Extract the (X, Y) coordinate from the center of the cell holding the provided text.  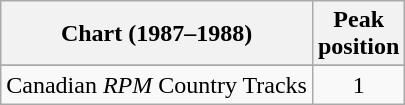
Canadian RPM Country Tracks (157, 85)
Peakposition (358, 34)
Chart (1987–1988) (157, 34)
1 (358, 85)
